Identify which cell holds the provided text, then report its (x, y) central coordinate. 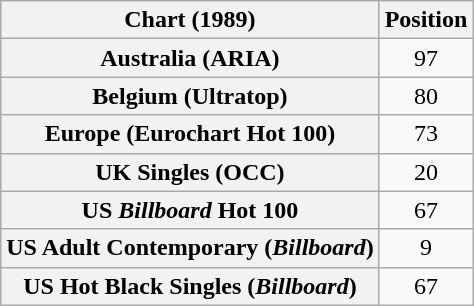
Chart (1989) (190, 20)
80 (426, 96)
US Billboard Hot 100 (190, 210)
20 (426, 172)
Australia (ARIA) (190, 58)
Position (426, 20)
UK Singles (OCC) (190, 172)
73 (426, 134)
Belgium (Ultratop) (190, 96)
Europe (Eurochart Hot 100) (190, 134)
9 (426, 248)
US Hot Black Singles (Billboard) (190, 286)
97 (426, 58)
US Adult Contemporary (Billboard) (190, 248)
